From the cell containing the given text, extract its center point as (X, Y) coordinate. 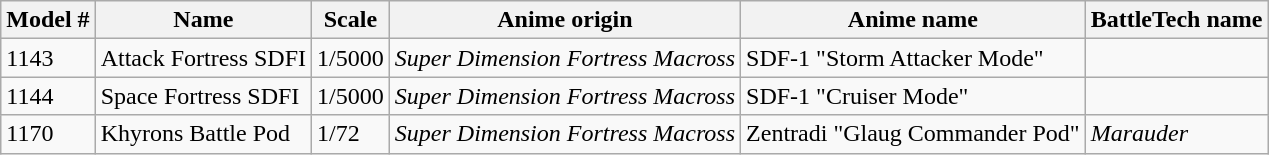
Anime name (914, 20)
SDF-1 "Storm Attacker Mode" (914, 58)
1144 (48, 96)
1143 (48, 58)
Khyrons Battle Pod (203, 134)
Anime origin (564, 20)
Marauder (1176, 134)
1/72 (351, 134)
Model # (48, 20)
SDF-1 "Cruiser Mode" (914, 96)
Name (203, 20)
1170 (48, 134)
Scale (351, 20)
Zentradi "Glaug Commander Pod" (914, 134)
Space Fortress SDFI (203, 96)
Attack Fortress SDFI (203, 58)
BattleTech name (1176, 20)
